Extract the (X, Y) coordinate from the center of the cell holding the provided text.  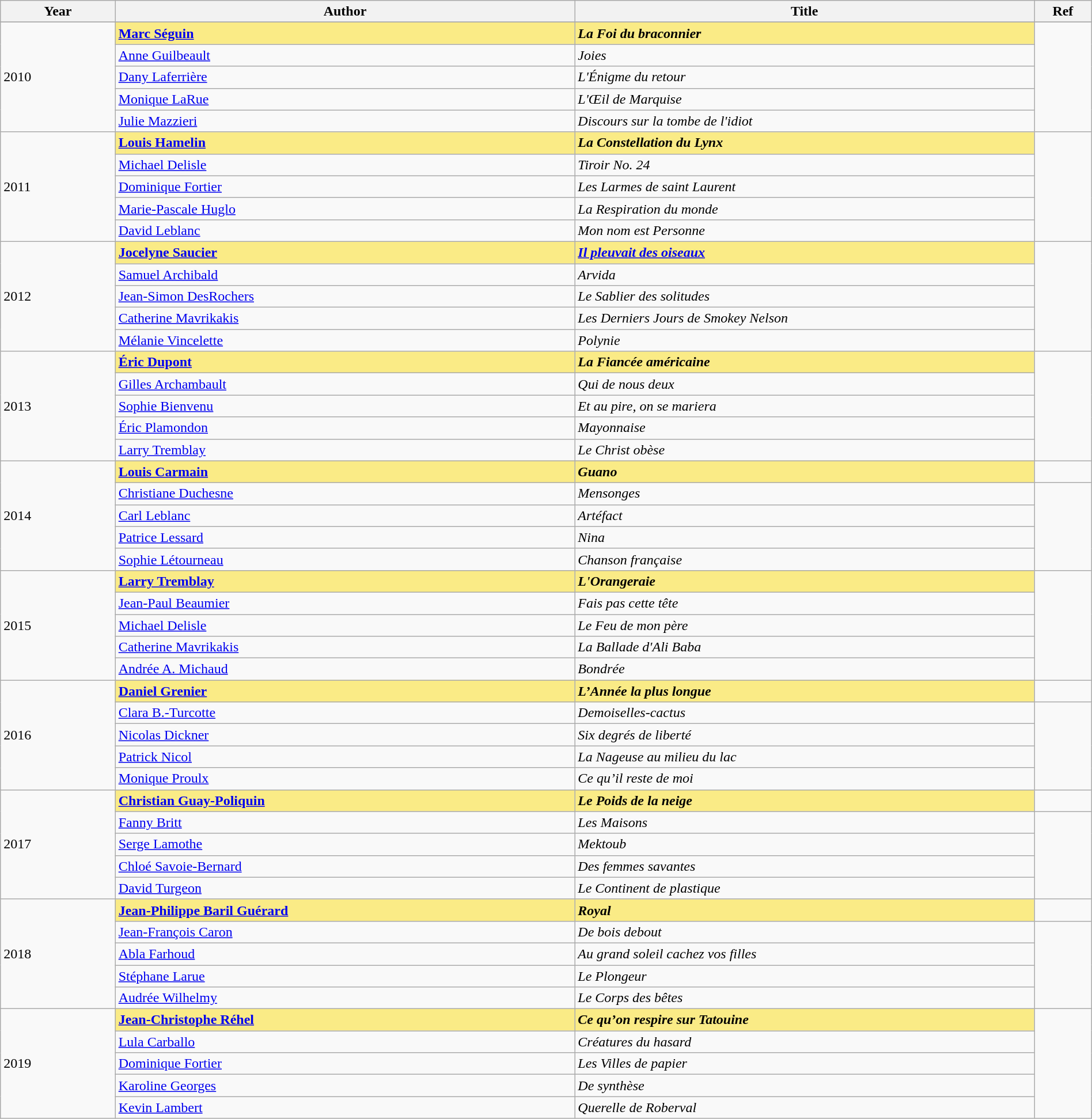
Querelle de Roberval (805, 1107)
Les Larmes de saint Laurent (805, 187)
Fanny Britt (345, 822)
Le Continent de plastique (805, 888)
Demoiselles-cactus (805, 713)
La Respiration du monde (805, 208)
Ce qu’on respire sur Tatouine (805, 1020)
Le Poids de la neige (805, 801)
Mektoub (805, 844)
Nicolas Dickner (345, 735)
Qui de nous deux (805, 384)
Le Corps des bêtes (805, 998)
Andrée A. Michaud (345, 669)
2010 (58, 77)
Polynie (805, 340)
Guano (805, 472)
Jean-Christophe Réhel (345, 1020)
Serge Lamothe (345, 844)
Dany Laferrière (345, 77)
Jean-Paul Beaumier (345, 603)
Patrice Lessard (345, 537)
Christian Guay-Poliquin (345, 801)
Et au pire, on se mariera (805, 406)
L’Année la plus longue (805, 691)
Éric Plamondon (345, 428)
Christiane Duchesne (345, 494)
2012 (58, 296)
Author (345, 12)
2015 (58, 625)
Les Derniers Jours de Smokey Nelson (805, 318)
Chloé Savoie-Bernard (345, 866)
Karoline Georges (345, 1086)
La Foi du braconnier (805, 33)
Au grand soleil cachez vos filles (805, 954)
Sophie Bienvenu (345, 406)
Éric Dupont (345, 362)
Louis Hamelin (345, 143)
Les Villes de papier (805, 1064)
Des femmes savantes (805, 866)
2014 (58, 515)
David Turgeon (345, 888)
Jocelyne Saucier (345, 252)
Clara B.-Turcotte (345, 713)
Six degrés de liberté (805, 735)
Nina (805, 537)
De bois debout (805, 932)
Arvida (805, 275)
Gilles Archambault (345, 384)
De synthèse (805, 1086)
Anne Guilbeault (345, 55)
Le Plongeur (805, 976)
Bondrée (805, 669)
Le Feu de mon père (805, 625)
Marie-Pascale Huglo (345, 208)
2016 (58, 735)
Chanson française (805, 559)
Les Maisons (805, 822)
La Nageuse au milieu du lac (805, 757)
Fais pas cette tête (805, 603)
Joies (805, 55)
Mélanie Vincelette (345, 340)
Ce qu’il reste de moi (805, 779)
Louis Carmain (345, 472)
Samuel Archibald (345, 275)
La Constellation du Lynx (805, 143)
2018 (58, 954)
Monique Proulx (345, 779)
Abla Farhoud (345, 954)
Kevin Lambert (345, 1107)
Le Christ obèse (805, 450)
La Ballade d'Ali Baba (805, 647)
Patrick Nicol (345, 757)
2017 (58, 844)
Audrée Wilhelmy (345, 998)
Monique LaRue (345, 99)
Créatures du hasard (805, 1042)
Carl Leblanc (345, 515)
Marc Séguin (345, 33)
Sophie Létourneau (345, 559)
David Leblanc (345, 230)
Jean-Simon DesRochers (345, 297)
Artéfact (805, 515)
Discours sur la tombe de l'idiot (805, 121)
2019 (58, 1064)
Jean-François Caron (345, 932)
Lula Carballo (345, 1042)
Year (58, 12)
L'Œil de Marquise (805, 99)
Title (805, 12)
2013 (58, 406)
Daniel Grenier (345, 691)
Tiroir No. 24 (805, 165)
La Fiancée américaine (805, 362)
Stéphane Larue (345, 976)
Mayonnaise (805, 428)
Royal (805, 910)
Mensonges (805, 494)
Il pleuvait des oiseaux (805, 252)
Le Sablier des solitudes (805, 297)
Julie Mazzieri (345, 121)
Ref (1063, 12)
2011 (58, 187)
L'Orangeraie (805, 581)
Jean-Philippe Baril Guérard (345, 910)
L'Énigme du retour (805, 77)
Mon nom est Personne (805, 230)
